Return [X, Y] of the center of cell containing provided text 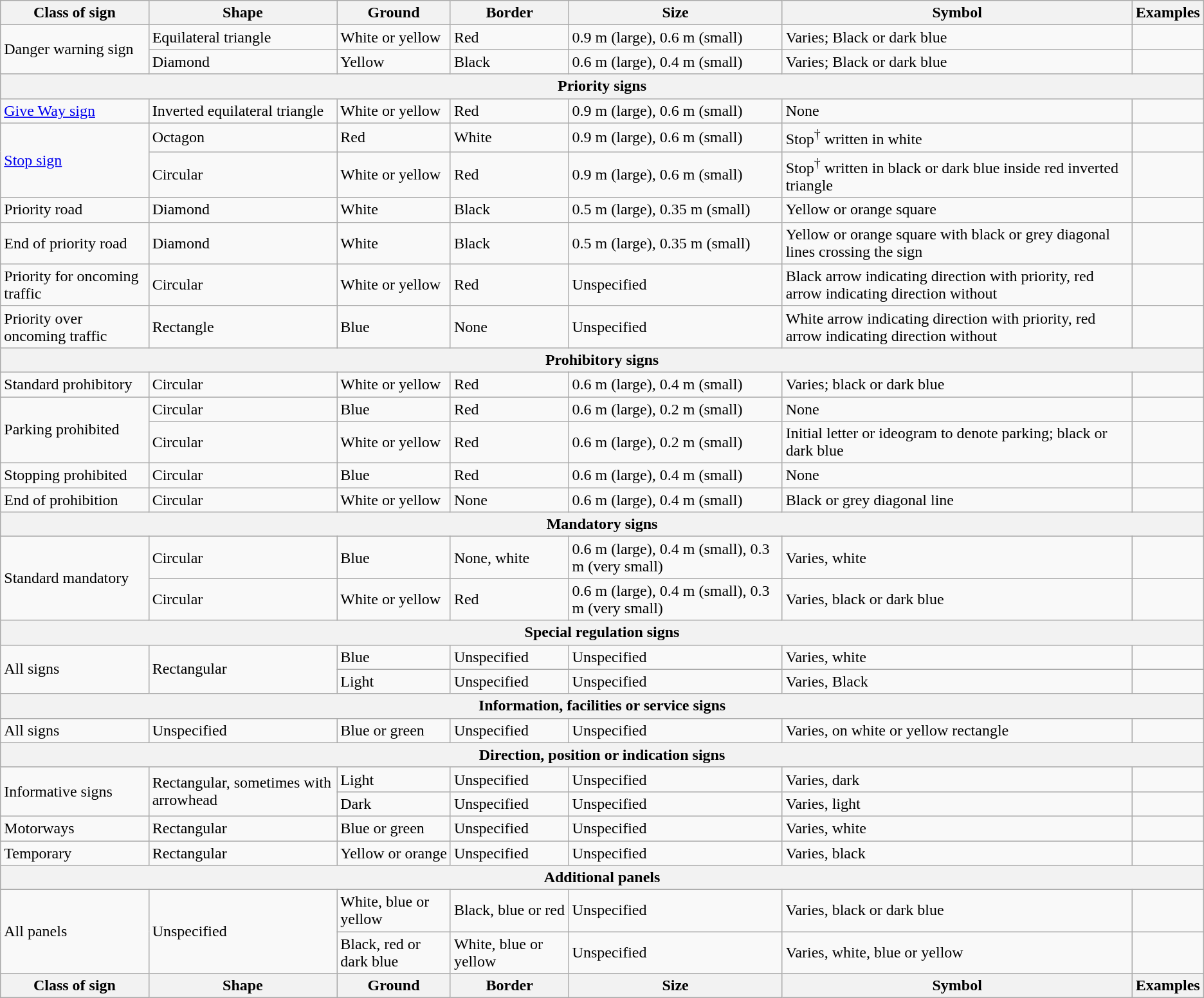
Varies, black [957, 853]
Danger warning sign [75, 50]
White arrow indicating direction with priority, red arrow indicating direction without [957, 327]
None, white [509, 557]
Stop† written in white [957, 138]
Prohibitory signs [602, 360]
Additional panels [602, 878]
Special regulation signs [602, 633]
Varies, dark [957, 779]
Varies, Black [957, 681]
Information, facilities or service signs [602, 706]
Standard mandatory [75, 578]
Informative signs [75, 791]
Yellow or orange square [957, 210]
Standard prohibitory [75, 384]
Yellow or orange [394, 853]
Initial letter or ideogram to denote parking; black or dark blue [957, 443]
Motorways [75, 828]
Varies, on white or yellow rectangle [957, 730]
Black, blue or red [509, 911]
Give Way sign [75, 111]
Varies; black or dark blue [957, 384]
Rectangular, sometimes with arrowhead [243, 791]
Priority over oncoming traffic [75, 327]
Priority road [75, 210]
Black arrow indicating direction with priority, red arrow indicating direction without [957, 284]
Inverted equilateral triangle [243, 111]
Stop sign [75, 160]
Priority for oncoming traffic [75, 284]
End of priority road [75, 243]
Black or grey diagonal line [957, 500]
Rectangle [243, 327]
Yellow or orange square with black or grey diagonal lines crossing the sign [957, 243]
Parking prohibited [75, 430]
Octagon [243, 138]
Stopping prohibited [75, 476]
End of prohibition [75, 500]
Yellow [394, 62]
Mandatory signs [602, 524]
Equilateral triangle [243, 37]
Stop† written in black or dark blue inside red inverted triangle [957, 175]
Direction, position or indication signs [602, 755]
Black, red or dark blue [394, 952]
Varies, white, blue or yellow [957, 952]
Dark [394, 804]
All panels [75, 932]
Priority signs [602, 86]
Temporary [75, 853]
Varies, light [957, 804]
